Extract the (X, Y) coordinate from the center of the cell holding the provided text.  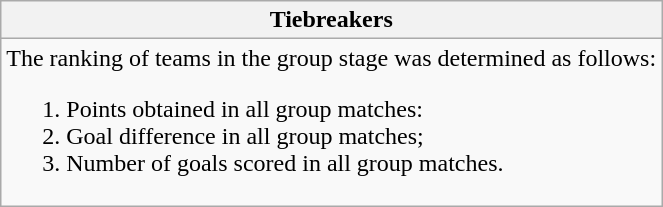
Tiebreakers (332, 20)
